Provide the [X, Y] coordinate of the cell's center where the given text is located.  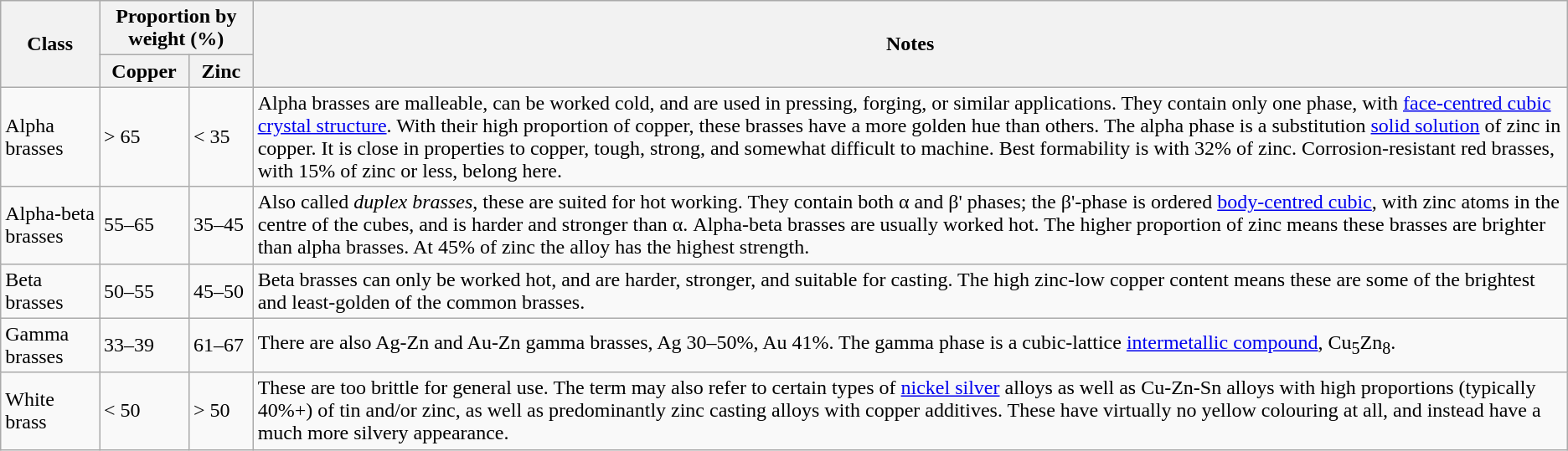
> 65 [144, 137]
Alpha-beta brasses [50, 225]
Gamma brasses [50, 345]
61–67 [221, 345]
> 50 [221, 411]
White brass [50, 411]
There are also Ag-Zn and Au-Zn gamma brasses, Ag 30–50%, Au 41%. The gamma phase is a cubic-lattice intermetallic compound, Cu5Zn8. [910, 345]
Copper [144, 71]
55–65 [144, 225]
50–55 [144, 291]
45–50 [221, 291]
Alpha brasses [50, 137]
Beta brasses [50, 291]
Class [50, 44]
< 50 [144, 411]
33–39 [144, 345]
Notes [910, 44]
35–45 [221, 225]
Zinc [221, 71]
Proportion by weight (%) [177, 28]
< 35 [221, 137]
